Search for the cell housing the specified text and yield its (x, y) center coordinate. 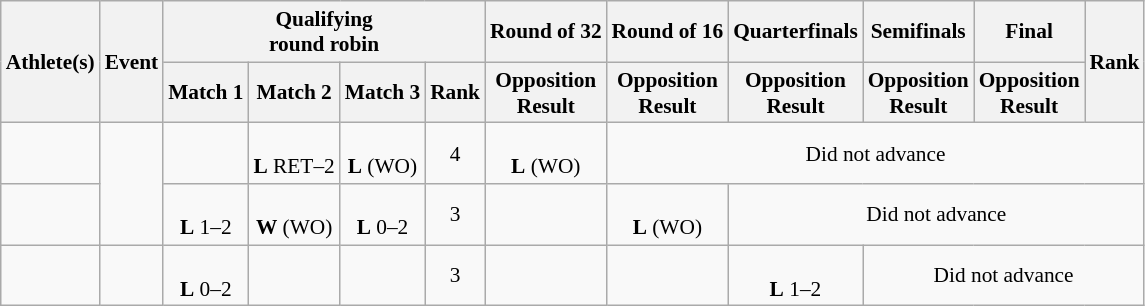
Round of 32 (546, 32)
Match 3 (382, 92)
Quarterfinals (796, 32)
L RET–2 (294, 154)
Qualifyinground robin (324, 32)
W (WO) (294, 214)
Semifinals (918, 32)
Match 1 (206, 92)
Final (1030, 32)
Match 2 (294, 92)
Round of 16 (668, 32)
Athlete(s) (50, 62)
Event (132, 62)
4 (455, 154)
